Search for the cell housing the specified text and yield its (X, Y) center coordinate. 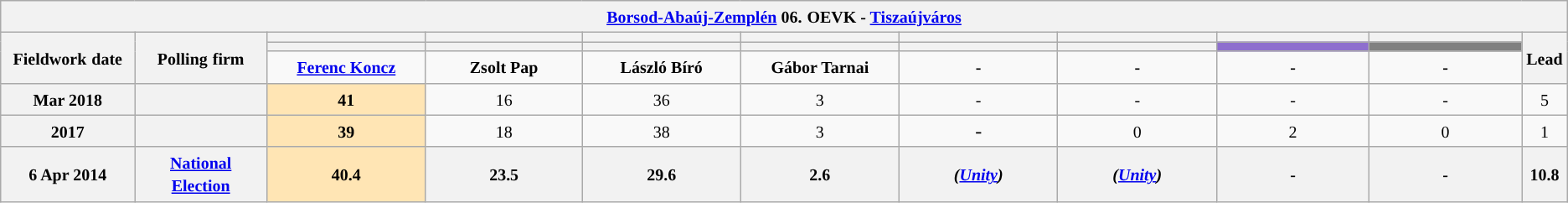
1 (1545, 131)
Mar 2018 (68, 99)
29.6 (662, 174)
10.8 (1545, 174)
41 (347, 99)
Fieldwork date (68, 58)
38 (662, 131)
2017 (68, 131)
23.5 (504, 174)
40.4 (347, 174)
2 (1292, 131)
Gábor Tarnai (819, 67)
Polling firm (201, 58)
Zsolt Pap (504, 67)
39 (347, 131)
16 (504, 99)
Borsod-Abaúj-Zemplén 06. OEVK - Tiszaújváros (784, 17)
18 (504, 131)
National Election (201, 174)
5 (1545, 99)
2.6 (819, 174)
László Bíró (662, 67)
Ferenc Koncz (347, 67)
6 Apr 2014 (68, 174)
Lead (1545, 58)
36 (662, 99)
